Find where the given text appears and provide that cell's center as [x, y] coordinate. 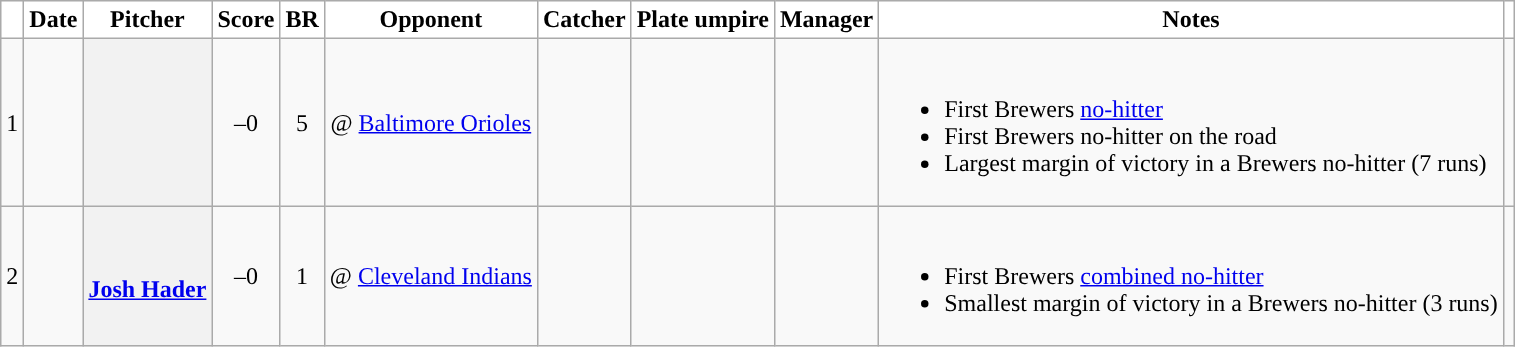
Date [54, 20]
First Brewers combined no-hitterSmallest margin of victory in a Brewers no-hitter (3 runs) [1191, 276]
Josh Hader [148, 276]
BR [302, 20]
Plate umpire [702, 20]
2 [12, 276]
@ Cleveland Indians [430, 276]
Score [246, 20]
First Brewers no-hitterFirst Brewers no-hitter on the roadLargest margin of victory in a Brewers no-hitter (7 runs) [1191, 122]
@ Baltimore Orioles [430, 122]
Pitcher [148, 20]
Notes [1191, 20]
5 [302, 122]
Opponent [430, 20]
Manager [826, 20]
Catcher [584, 20]
